Locate the cell with the specified text and output its (X, Y) center coordinate. 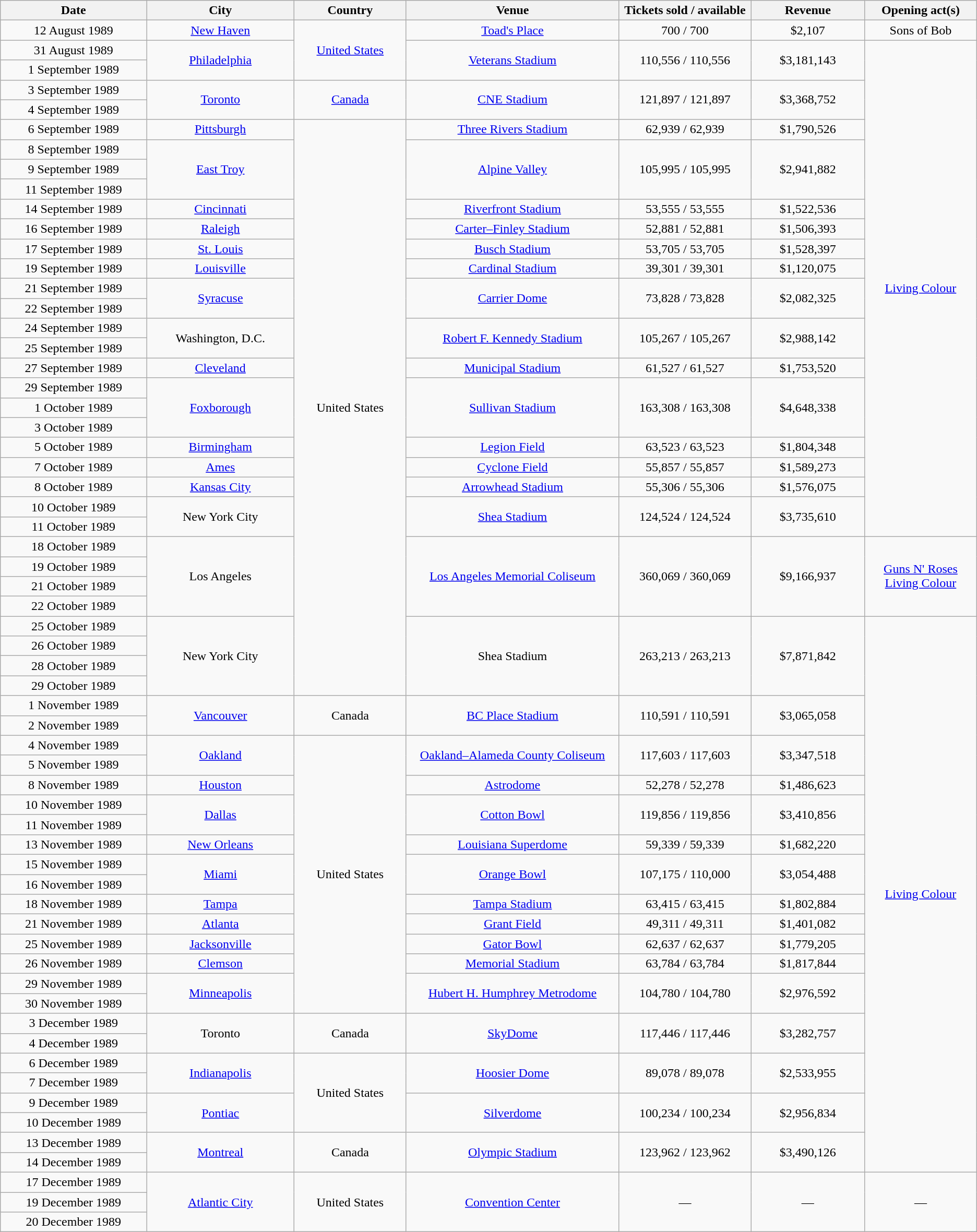
26 November 1989 (74, 964)
$3,368,752 (808, 100)
$2,107 (808, 30)
$3,282,757 (808, 1033)
Alpine Valley (513, 169)
Memorial Stadium (513, 964)
$2,976,592 (808, 994)
Pontiac (220, 1113)
City (220, 10)
$1,804,348 (808, 447)
$2,082,325 (808, 298)
$1,802,884 (808, 904)
$1,817,844 (808, 964)
Revenue (808, 10)
16 November 1989 (74, 884)
5 October 1989 (74, 447)
Atlanta (220, 924)
Cincinnati (220, 209)
9 September 1989 (74, 169)
Toad's Place (513, 30)
$1,779,205 (808, 944)
Louisville (220, 269)
124,524 / 124,524 (685, 517)
4 September 1989 (74, 110)
Riverfront Stadium (513, 209)
Raleigh (220, 229)
117,446 / 117,446 (685, 1033)
$3,410,856 (808, 815)
$7,871,842 (808, 656)
Miami (220, 874)
Silverdome (513, 1113)
39,301 / 39,301 (685, 269)
4 November 1989 (74, 745)
14 September 1989 (74, 209)
12 August 1989 (74, 30)
49,311 / 49,311 (685, 924)
61,527 / 61,527 (685, 368)
Los Angeles (220, 576)
$1,486,623 (808, 785)
700 / 700 (685, 30)
26 October 1989 (74, 646)
Ames (220, 467)
21 November 1989 (74, 924)
Veterans Stadium (513, 60)
Cotton Bowl (513, 815)
163,308 / 163,308 (685, 408)
18 October 1989 (74, 546)
3 October 1989 (74, 427)
New Orleans (220, 844)
$1,682,220 (808, 844)
13 November 1989 (74, 844)
Guns N' RosesLiving Colour (921, 576)
21 October 1989 (74, 587)
Municipal Stadium (513, 368)
17 December 1989 (74, 1182)
Gator Bowl (513, 944)
3 December 1989 (74, 1023)
St. Louis (220, 249)
1 October 1989 (74, 408)
Sons of Bob (921, 30)
Montreal (220, 1152)
Tampa Stadium (513, 904)
Legion Field (513, 447)
10 October 1989 (74, 507)
104,780 / 104,780 (685, 994)
7 December 1989 (74, 1083)
Robert F. Kennedy Stadium (513, 338)
22 September 1989 (74, 308)
360,069 / 360,069 (685, 576)
Grant Field (513, 924)
6 September 1989 (74, 129)
59,339 / 59,339 (685, 844)
105,267 / 105,267 (685, 338)
$3,347,518 (808, 755)
29 September 1989 (74, 388)
105,995 / 105,995 (685, 169)
Convention Center (513, 1202)
263,213 / 263,213 (685, 656)
63,523 / 63,523 (685, 447)
$1,522,536 (808, 209)
29 October 1989 (74, 686)
8 October 1989 (74, 487)
25 October 1989 (74, 626)
110,591 / 110,591 (685, 715)
9 December 1989 (74, 1103)
1 September 1989 (74, 70)
15 November 1989 (74, 864)
Sullivan Stadium (513, 408)
10 November 1989 (74, 805)
62,637 / 62,637 (685, 944)
63,784 / 63,784 (685, 964)
55,306 / 55,306 (685, 487)
63,415 / 63,415 (685, 904)
3 September 1989 (74, 90)
24 September 1989 (74, 328)
31 August 1989 (74, 50)
1 November 1989 (74, 705)
Louisiana Superdome (513, 844)
53,705 / 53,705 (685, 249)
Cardinal Stadium (513, 269)
119,856 / 119,856 (685, 815)
$2,988,142 (808, 338)
Orange Bowl (513, 874)
52,881 / 52,881 (685, 229)
Hubert H. Humphrey Metrodome (513, 994)
$1,790,526 (808, 129)
Birmingham (220, 447)
8 November 1989 (74, 785)
Opening act(s) (921, 10)
Los Angeles Memorial Coliseum (513, 576)
$2,956,834 (808, 1113)
$2,941,882 (808, 169)
Pittsburgh (220, 129)
21 September 1989 (74, 289)
22 October 1989 (74, 606)
73,828 / 73,828 (685, 298)
5 November 1989 (74, 765)
11 October 1989 (74, 527)
Clemson (220, 964)
$9,166,937 (808, 576)
4 December 1989 (74, 1043)
$1,120,075 (808, 269)
$1,576,075 (808, 487)
Country (350, 10)
$4,648,338 (808, 408)
52,278 / 52,278 (685, 785)
53,555 / 53,555 (685, 209)
107,175 / 110,000 (685, 874)
Kansas City (220, 487)
123,962 / 123,962 (685, 1152)
28 October 1989 (74, 666)
Three Rivers Stadium (513, 129)
121,897 / 121,897 (685, 100)
7 October 1989 (74, 467)
Jacksonville (220, 944)
Washington, D.C. (220, 338)
Cyclone Field (513, 467)
Foxborough (220, 408)
13 December 1989 (74, 1142)
29 November 1989 (74, 984)
Syracuse (220, 298)
$1,506,393 (808, 229)
$1,753,520 (808, 368)
16 September 1989 (74, 229)
8 September 1989 (74, 149)
10 December 1989 (74, 1122)
Vancouver (220, 715)
Venue (513, 10)
New Haven (220, 30)
11 September 1989 (74, 189)
11 November 1989 (74, 824)
6 December 1989 (74, 1063)
CNE Stadium (513, 100)
19 December 1989 (74, 1202)
20 December 1989 (74, 1222)
Cleveland (220, 368)
25 November 1989 (74, 944)
Houston (220, 785)
Olympic Stadium (513, 1152)
Date (74, 10)
BC Place Stadium (513, 715)
18 November 1989 (74, 904)
Tickets sold / available (685, 10)
$3,054,488 (808, 874)
Carrier Dome (513, 298)
Dallas (220, 815)
$3,735,610 (808, 517)
19 September 1989 (74, 269)
110,556 / 110,556 (685, 60)
$1,401,082 (808, 924)
14 December 1989 (74, 1162)
30 November 1989 (74, 1003)
100,234 / 100,234 (685, 1113)
SkyDome (513, 1033)
Carter–Finley Stadium (513, 229)
$3,065,058 (808, 715)
$1,528,397 (808, 249)
17 September 1989 (74, 249)
Indianapolis (220, 1073)
Busch Stadium (513, 249)
Oakland–Alameda County Coliseum (513, 755)
Hoosier Dome (513, 1073)
55,857 / 55,857 (685, 467)
Arrowhead Stadium (513, 487)
62,939 / 62,939 (685, 129)
Tampa (220, 904)
$3,490,126 (808, 1152)
Astrodome (513, 785)
117,603 / 117,603 (685, 755)
Minneapolis (220, 994)
Oakland (220, 755)
25 September 1989 (74, 348)
Atlantic City (220, 1202)
89,078 / 89,078 (685, 1073)
$2,533,955 (808, 1073)
East Troy (220, 169)
27 September 1989 (74, 368)
2 November 1989 (74, 725)
$1,589,273 (808, 467)
$3,181,143 (808, 60)
19 October 1989 (74, 566)
Philadelphia (220, 60)
